Locate the cell with the specified text and output its (X, Y) center coordinate. 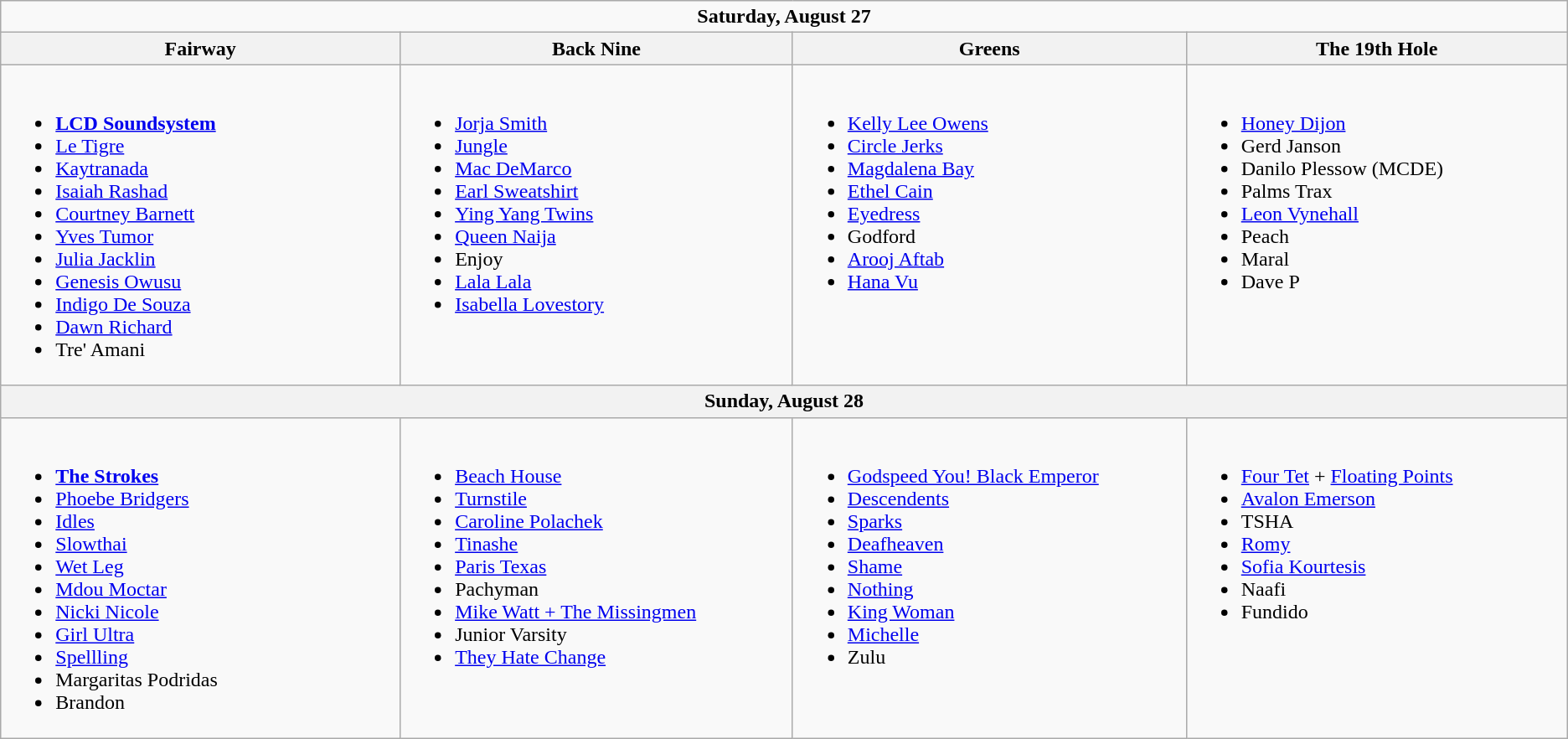
Kelly Lee OwensCircle JerksMagdalena BayEthel CainEyedressGodfordArooj AftabHana Vu (989, 225)
Back Nine (596, 49)
Honey DijonGerd JansonDanilo Plessow (MCDE)Palms TraxLeon VynehallPeachMaralDave P (1377, 225)
LCD SoundsystemLe TigreKaytranadaIsaiah RashadCourtney BarnettYves TumorJulia JacklinGenesis OwusuIndigo De SouzaDawn RichardTre' Amani (201, 225)
The 19th Hole (1377, 49)
Greens (989, 49)
Fairway (201, 49)
The StrokesPhoebe BridgersIdlesSlowthaiWet LegMdou MoctarNicki NicoleGirl UltraSpelllingMargaritas PodridasBrandon (201, 578)
Godspeed You! Black EmperorDescendentsSparksDeafheavenShameNothingKing WomanMichelleZulu (989, 578)
Beach HouseTurnstileCaroline PolachekTinasheParis TexasPachymanMike Watt + The MissingmenJunior VarsityThey Hate Change (596, 578)
Four Tet + Floating PointsAvalon EmersonTSHARomySofia KourtesisNaafiFundido (1377, 578)
Jorja SmithJungleMac DeMarcoEarl SweatshirtYing Yang TwinsQueen NaijaEnjoyLala LalaIsabella Lovestory (596, 225)
Sunday, August 28 (784, 401)
Saturday, August 27 (784, 17)
